Provide the [X, Y] coordinate of the cell's center where the given text is located.  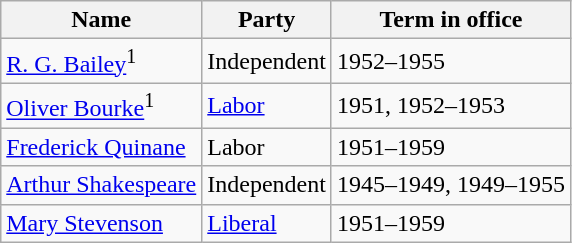
Liberal [267, 223]
1952–1955 [450, 62]
1945–1949, 1949–1955 [450, 185]
1951, 1952–1953 [450, 106]
Name [102, 20]
Frederick Quinane [102, 147]
Term in office [450, 20]
Party [267, 20]
Oliver Bourke1 [102, 106]
Mary Stevenson [102, 223]
Arthur Shakespeare [102, 185]
R. G. Bailey1 [102, 62]
